Scan for the cell matching the given text and deliver its (X, Y) coordinate at center. 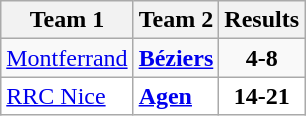
4-8 (262, 58)
Team 2 (176, 20)
Agen (176, 96)
Team 1 (67, 20)
Results (262, 20)
Montferrand (67, 58)
14-21 (262, 96)
Béziers (176, 58)
RRC Nice (67, 96)
